Determine the [x, y] coordinate at the center of the cell enclosing the given text.  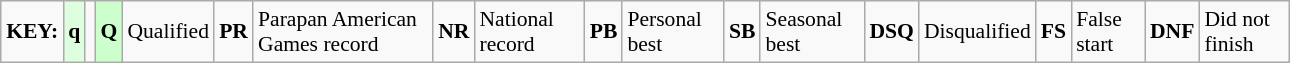
PR [234, 32]
Seasonal best [812, 32]
Did not finish [1244, 32]
Q [108, 32]
Disqualified [978, 32]
q [74, 32]
FS [1054, 32]
NR [454, 32]
PB [604, 32]
DSQ [892, 32]
DNF [1172, 32]
Qualified [168, 32]
Personal best [673, 32]
SB [742, 32]
Parapan American Games record [343, 32]
National record [529, 32]
KEY: [32, 32]
False start [1108, 32]
